Scan for the cell matching the given text and deliver its (X, Y) coordinate at center. 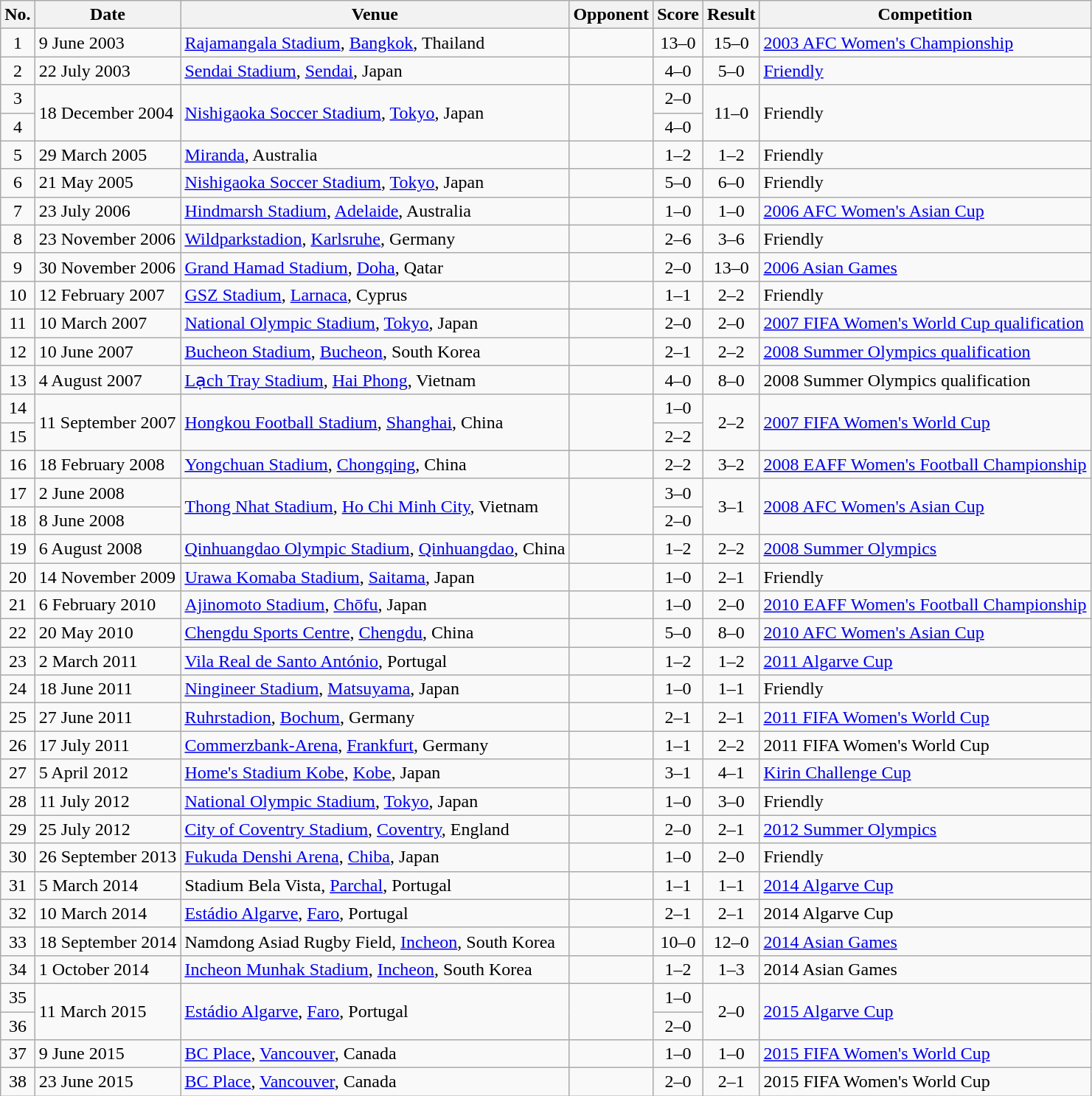
Score (678, 15)
Opponent (611, 15)
6 August 2008 (108, 548)
14 November 2009 (108, 577)
20 May 2010 (108, 633)
33 (18, 941)
9 June 2003 (108, 43)
30 November 2006 (108, 267)
23 July 2006 (108, 211)
1 (18, 43)
6 February 2010 (108, 605)
13 (18, 380)
3 (18, 99)
18 December 2004 (108, 113)
2007 FIFA Women's World Cup (925, 422)
18 February 2008 (108, 464)
Ningineer Stadium, Matsuyama, Japan (375, 689)
2003 AFC Women's Championship (925, 43)
37 (18, 1054)
21 (18, 605)
Fukuda Denshi Arena, Chiba, Japan (375, 857)
21 May 2005 (108, 183)
3–2 (731, 464)
2 June 2008 (108, 492)
12–0 (731, 941)
2 (18, 71)
2008 EAFF Women's Football Championship (925, 464)
2008 AFC Women's Asian Cup (925, 506)
2010 EAFF Women's Football Championship (925, 605)
8 June 2008 (108, 520)
28 (18, 801)
Sendai Stadium, Sendai, Japan (375, 71)
Qinhuangdao Olympic Stadium, Qinhuangdao, China (375, 548)
Home's Stadium Kobe, Kobe, Japan (375, 773)
11 September 2007 (108, 422)
18 September 2014 (108, 941)
27 June 2011 (108, 717)
Hindmarsh Stadium, Adelaide, Australia (375, 211)
Competition (925, 15)
12 (18, 352)
11–0 (731, 113)
24 (18, 689)
12 February 2007 (108, 295)
6–0 (731, 183)
2010 AFC Women's Asian Cup (925, 633)
15 (18, 436)
9 June 2015 (108, 1054)
23 (18, 661)
5 April 2012 (108, 773)
11 July 2012 (108, 801)
29 (18, 829)
25 (18, 717)
11 (18, 323)
26 September 2013 (108, 857)
32 (18, 913)
23 June 2015 (108, 1082)
2015 Algarve Cup (925, 1011)
5 March 2014 (108, 885)
8 (18, 239)
36 (18, 1025)
Kirin Challenge Cup (925, 773)
17 (18, 492)
3–6 (731, 239)
38 (18, 1082)
16 (18, 464)
Date (108, 15)
GSZ Stadium, Larnaca, Cyprus (375, 295)
Incheon Munhak Stadium, Incheon, South Korea (375, 969)
6 (18, 183)
1–3 (731, 969)
31 (18, 885)
Chengdu Sports Centre, Chengdu, China (375, 633)
4 August 2007 (108, 380)
Grand Hamad Stadium, Doha, Qatar (375, 267)
2012 Summer Olympics (925, 829)
Commerzbank-Arena, Frankfurt, Germany (375, 745)
Ajinomoto Stadium, Chōfu, Japan (375, 605)
2–6 (678, 239)
Yongchuan Stadium, Chongqing, China (375, 464)
Lạch Tray Stadium, Hai Phong, Vietnam (375, 380)
Rajamangala Stadium, Bangkok, Thailand (375, 43)
11 March 2015 (108, 1011)
20 (18, 577)
2007 FIFA Women's World Cup qualification (925, 323)
18 (18, 520)
15–0 (731, 43)
Ruhrstadion, Bochum, Germany (375, 717)
Thong Nhat Stadium, Ho Chi Minh City, Vietnam (375, 506)
Bucheon Stadium, Bucheon, South Korea (375, 352)
25 July 2012 (108, 829)
10 March 2014 (108, 913)
7 (18, 211)
4–1 (731, 773)
22 July 2003 (108, 71)
14 (18, 408)
10–0 (678, 941)
10 March 2007 (108, 323)
29 March 2005 (108, 155)
26 (18, 745)
17 July 2011 (108, 745)
Stadium Bela Vista, Parchal, Portugal (375, 885)
34 (18, 969)
30 (18, 857)
2006 Asian Games (925, 267)
9 (18, 267)
10 (18, 295)
2006 AFC Women's Asian Cup (925, 211)
18 June 2011 (108, 689)
Wildparkstadion, Karlsruhe, Germany (375, 239)
10 June 2007 (108, 352)
Miranda, Australia (375, 155)
Venue (375, 15)
4 (18, 127)
35 (18, 997)
Hongkou Football Stadium, Shanghai, China (375, 422)
19 (18, 548)
City of Coventry Stadium, Coventry, England (375, 829)
2008 Summer Olympics (925, 548)
No. (18, 15)
Result (731, 15)
5 (18, 155)
Vila Real de Santo António, Portugal (375, 661)
Urawa Komaba Stadium, Saitama, Japan (375, 577)
2 March 2011 (108, 661)
Namdong Asiad Rugby Field, Incheon, South Korea (375, 941)
23 November 2006 (108, 239)
1 October 2014 (108, 969)
22 (18, 633)
2011 Algarve Cup (925, 661)
27 (18, 773)
